Identify which cell holds the provided text, then report its (x, y) central coordinate. 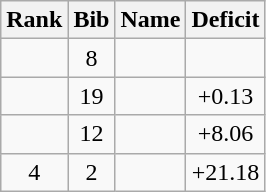
Bib (92, 20)
19 (92, 96)
2 (92, 172)
Name (150, 20)
Deficit (226, 20)
4 (34, 172)
+21.18 (226, 172)
12 (92, 134)
+0.13 (226, 96)
8 (92, 58)
+8.06 (226, 134)
Rank (34, 20)
